From the cell containing the given text, extract its center point as [x, y] coordinate. 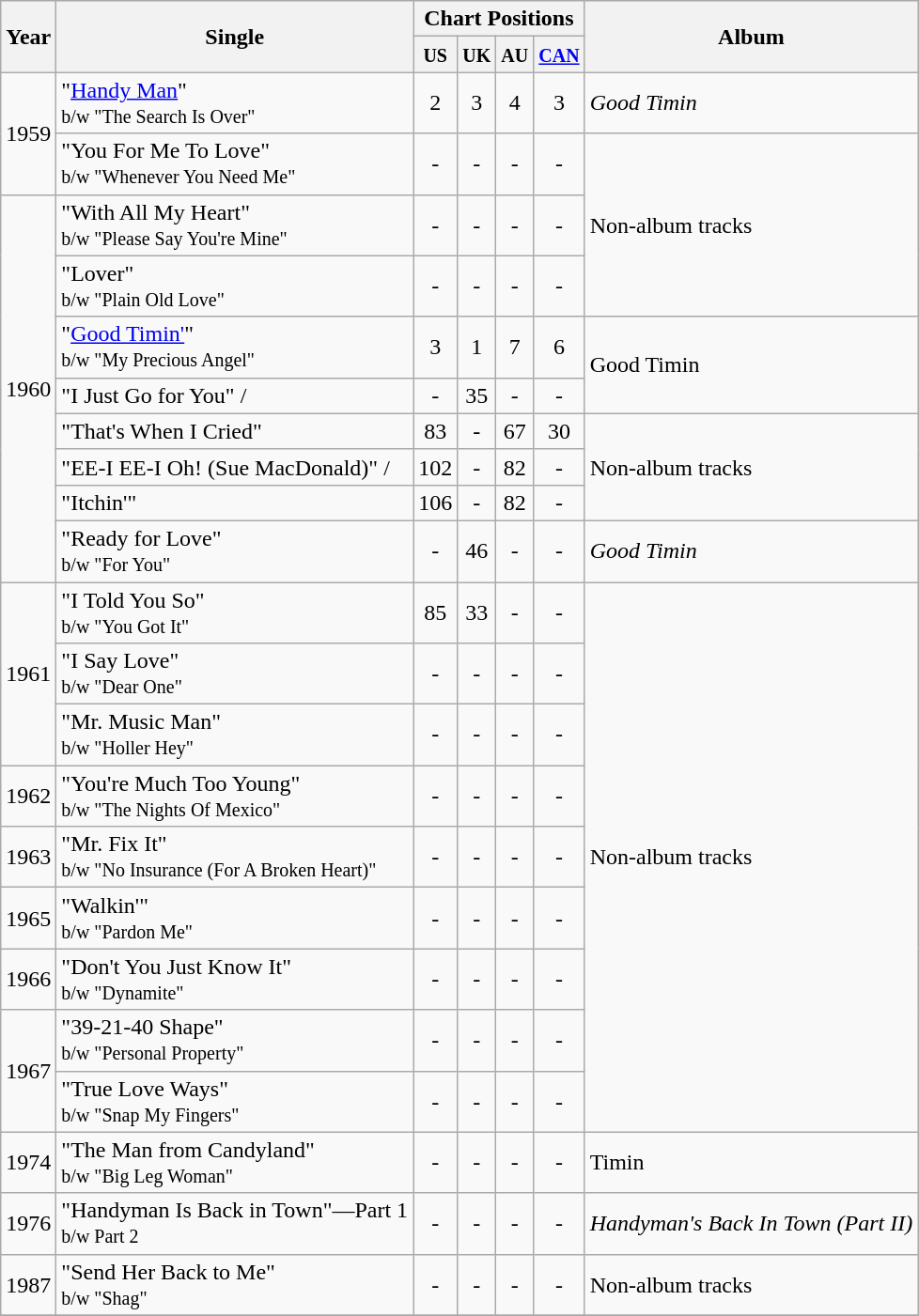
Handyman's Back In Town (Part II) [752, 1223]
"With All My Heart"b/w "Please Say You're Mine" [235, 225]
"Good Timin'"b/w "My Precious Angel" [235, 348]
"I Just Go for You" / [235, 395]
"That's When I Cried" [235, 431]
Timin [752, 1163]
102 [436, 467]
Album [752, 37]
"You For Me To Love"b/w "Whenever You Need Me" [235, 163]
"I Say Love"b/w "Dear One" [235, 674]
"Send Her Back to Me"b/w "Shag" [235, 1285]
"Ready for Love"b/w "For You" [235, 550]
"Handyman Is Back in Town"—Part 1b/w Part 2 [235, 1223]
1974 [28, 1163]
"Mr. Music Man"b/w "Holler Hey" [235, 735]
33 [477, 612]
30 [559, 431]
1961 [28, 674]
1963 [28, 857]
"The Man from Candyland"b/w "Big Leg Woman" [235, 1163]
Year [28, 37]
"Mr. Fix It"b/w "No Insurance (For A Broken Heart)" [235, 857]
1959 [28, 133]
"Lover"b/w "Plain Old Love" [235, 286]
46 [477, 550]
"Don't You Just Know It"b/w "Dynamite" [235, 979]
83 [436, 431]
"Walkin'"b/w "Pardon Me" [235, 919]
Chart Positions [499, 19]
"I Told You So"b/w "You Got It" [235, 612]
7 [515, 348]
Single [235, 37]
85 [436, 612]
1966 [28, 979]
"EE-I EE-I Oh! (Sue MacDonald)" / [235, 467]
"True Love Ways"b/w "Snap My Fingers" [235, 1101]
35 [477, 395]
67 [515, 431]
"39-21-40 Shape"b/w "Personal Property" [235, 1041]
1965 [28, 919]
6 [559, 348]
2 [436, 103]
1967 [28, 1071]
106 [436, 503]
"Itchin'" [235, 503]
US [436, 54]
"You're Much Too Young"b/w "The Nights Of Mexico" [235, 797]
"Handy Man"b/w "The Search Is Over" [235, 103]
AU [515, 54]
1976 [28, 1223]
CAN [559, 54]
1 [477, 348]
4 [515, 103]
UK [477, 54]
1960 [28, 388]
1962 [28, 797]
1987 [28, 1285]
